Extract the [x, y] coordinate from the center of the cell holding the provided text.  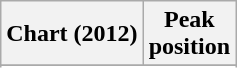
Peakposition [189, 34]
Chart (2012) [72, 34]
